From the cell containing the given text, extract its center point as (x, y) coordinate. 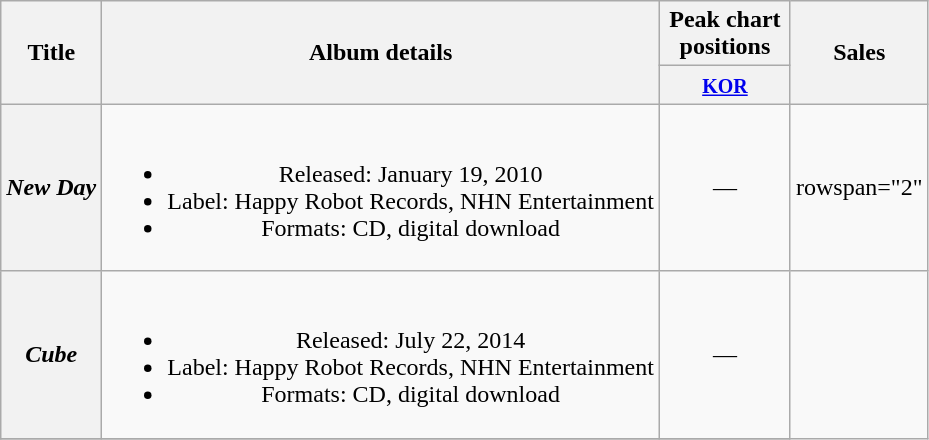
Cube (52, 354)
rowspan="2" (859, 188)
Released: July 22, 2014Label: Happy Robot Records, NHN EntertainmentFormats: CD, digital download (381, 354)
New Day (52, 188)
Title (52, 52)
Released: January 19, 2010Label: Happy Robot Records, NHN EntertainmentFormats: CD, digital download (381, 188)
KOR (724, 85)
Album details (381, 52)
Peak chart positions (724, 34)
Sales (859, 52)
